Return [x, y] of the center of cell containing provided text 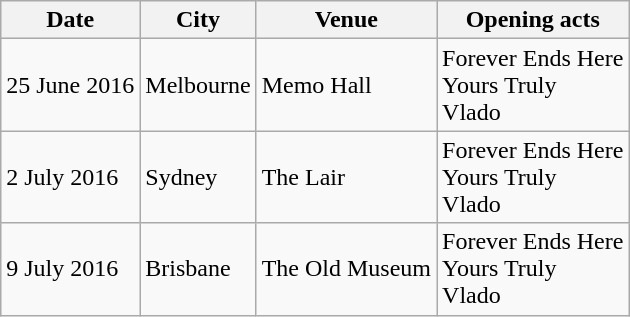
Melbourne [198, 85]
Venue [346, 20]
25 June 2016 [70, 85]
City [198, 20]
The Lair [346, 177]
9 July 2016 [70, 269]
2 July 2016 [70, 177]
Brisbane [198, 269]
The Old Museum [346, 269]
Opening acts [533, 20]
Memo Hall [346, 85]
Sydney [198, 177]
Date [70, 20]
